Identify which cell holds the provided text, then report its (X, Y) central coordinate. 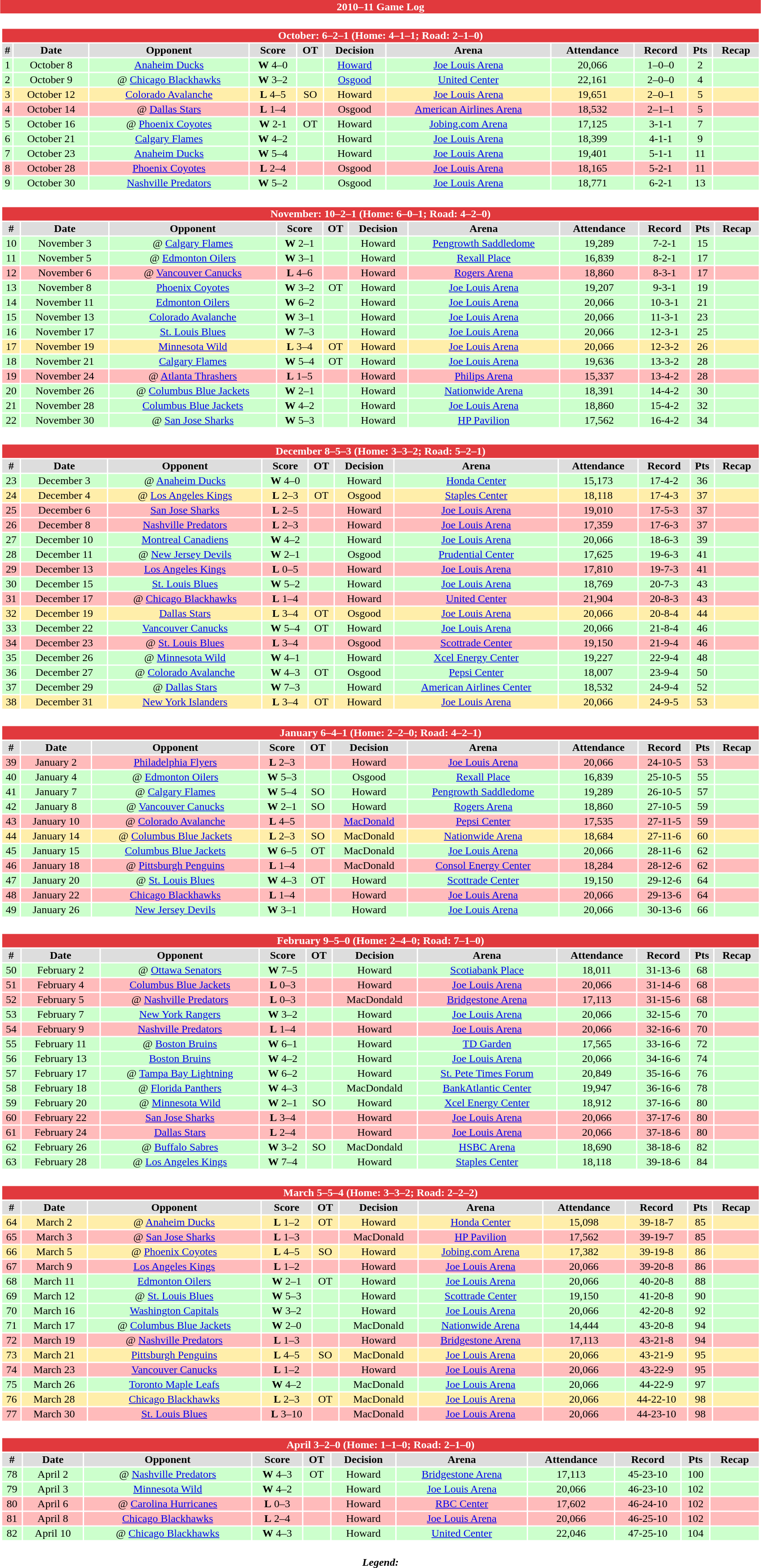
23-9-4 (664, 673)
October: 6–2–1 (Home: 4–1–1; Road: 2–1–0) (380, 35)
April 8 (53, 1518)
February 9 (61, 1029)
15,098 (584, 1222)
New Jersey Devils (175, 910)
17-5-3 (664, 510)
1–0–0 (661, 65)
6-2-1 (661, 183)
December 6 (64, 510)
American Airlines Arena (469, 110)
W 7–5 (283, 970)
34-16-6 (664, 1059)
71 (12, 1325)
February 17 (61, 1073)
BankAtlantic Center (487, 1088)
1 (7, 65)
65 (12, 1237)
19,010 (598, 510)
17-4-2 (664, 481)
February 28 (61, 1162)
10-3-1 (664, 303)
17,535 (598, 821)
18,769 (598, 584)
18,007 (598, 673)
18,391 (599, 391)
December 26 (64, 658)
37-17-6 (664, 1118)
March 26 (54, 1384)
October 8 (51, 65)
26-10-5 (664, 792)
27-11-5 (664, 821)
December 8 (64, 525)
42 (11, 807)
December 10 (64, 540)
February 13 (61, 1059)
61 (11, 1132)
January 6–4–1 (Home: 2–2–0; Road: 4–2–1) (380, 733)
29 (11, 569)
54 (11, 1029)
19,636 (599, 362)
19,651 (592, 94)
17,382 (584, 1252)
32-15-6 (664, 1014)
February 4 (61, 985)
L 0–5 (285, 569)
8-2-1 (664, 258)
44-23-10 (656, 1414)
45 (11, 851)
December 17 (64, 599)
63 (11, 1162)
W 2-1 (273, 124)
2010–11 Game Log (380, 7)
5-2-1 (661, 169)
W 2–0 (287, 1325)
W 7–4 (283, 1162)
20-8-4 (664, 614)
17-6-3 (664, 525)
36-16-6 (664, 1088)
40-20-8 (656, 1281)
43-21-9 (656, 1355)
February 24 (61, 1132)
March 19 (54, 1340)
16-4-2 (664, 421)
February 5 (61, 1000)
22-9-4 (664, 658)
January 18 (56, 866)
Consol Energy Center (483, 866)
L 1–5 (300, 376)
15,337 (599, 376)
43-22-9 (656, 1370)
12-3-1 (664, 332)
April 3 (53, 1489)
21-9-4 (664, 643)
8 (7, 169)
Scotiabank Place (487, 970)
18 (11, 362)
19,401 (592, 153)
March 3 (54, 1237)
14,444 (584, 1325)
@ Carolina Hurricanes (168, 1504)
100 (695, 1475)
March 2 (54, 1222)
39-18-6 (664, 1162)
W 6–5 (282, 851)
Pittsburgh Penguins (174, 1355)
November 3 (64, 244)
November 30 (64, 421)
73 (12, 1355)
11-3-1 (664, 317)
November 8 (64, 287)
March 11 (54, 1281)
November 5 (64, 258)
January 4 (56, 777)
December 15 (64, 584)
January 15 (56, 851)
12 (11, 273)
December 11 (64, 555)
38 (11, 702)
7-2-1 (664, 244)
November: 10–2–1 (Home: 6–0–1; Road: 4–2–0) (380, 214)
Toronto Maple Leafs (174, 1384)
18,771 (592, 183)
April 2 (53, 1475)
November 24 (64, 376)
41-20-8 (656, 1296)
February 26 (61, 1147)
October 9 (51, 80)
22 (11, 421)
January 10 (56, 821)
2–1–1 (661, 110)
28-12-6 (664, 866)
January 26 (56, 910)
W 4–1 (285, 658)
March 5–5–4 (Home: 3–3–2; Road: 2–2–2) (380, 1193)
17,810 (598, 569)
19-7-3 (664, 569)
March 28 (54, 1399)
31-15-6 (664, 1000)
18,399 (592, 139)
February 2 (61, 970)
39-18-7 (656, 1222)
January 8 (56, 807)
March 17 (54, 1325)
75 (12, 1384)
2–0–0 (661, 80)
51 (11, 985)
44-22-9 (656, 1384)
14 (11, 303)
@ Ottawa Senators (180, 970)
18,165 (592, 169)
March 9 (54, 1266)
31-14-6 (664, 985)
29-12-6 (664, 880)
18,011 (597, 970)
104 (695, 1534)
April 6 (53, 1504)
March 16 (54, 1311)
16 (11, 332)
Prudential Center (476, 555)
42-20-8 (656, 1311)
March 30 (54, 1414)
39-19-8 (656, 1252)
American Airlines Center (476, 687)
November 11 (64, 303)
31-13-6 (664, 970)
33-16-6 (664, 1044)
March 12 (54, 1296)
88 (700, 1281)
43-20-8 (656, 1325)
December 19 (64, 614)
27 (11, 540)
18,690 (597, 1147)
17,602 (571, 1504)
November 28 (64, 405)
17,125 (592, 124)
18,684 (598, 836)
January 22 (56, 895)
39-19-7 (656, 1237)
19,227 (598, 658)
L 2–5 (285, 510)
13-4-2 (664, 376)
15,173 (598, 481)
12-3-2 (664, 346)
@ Pittsburgh Penguins (175, 866)
TD Garden (487, 1044)
December 29 (64, 687)
22,046 (571, 1534)
49 (11, 910)
37-16-6 (664, 1103)
24-10-5 (664, 762)
25-10-5 (664, 777)
Philadelphia Flyers (175, 762)
33 (11, 628)
Washington Capitals (174, 1311)
47-25-10 (647, 1534)
46-24-10 (647, 1504)
24 (11, 496)
38-18-6 (664, 1147)
@ Florida Panthers (180, 1088)
56 (11, 1059)
24-9-4 (664, 687)
46-23-10 (647, 1489)
New York Islanders (185, 702)
8-3-1 (664, 273)
February 18 (61, 1088)
HSBC Arena (487, 1147)
January 20 (56, 880)
December 13 (64, 569)
9-3-1 (664, 287)
18,912 (597, 1103)
W 6–1 (283, 1044)
3-1-1 (661, 124)
November 26 (64, 391)
@ Tampa Bay Lightning (180, 1073)
November 17 (64, 332)
New York Rangers (180, 1014)
18-6-3 (664, 540)
92 (700, 1311)
October 23 (51, 153)
47 (11, 880)
December 22 (64, 628)
15-4-2 (664, 405)
Montreal Canadiens (185, 540)
20 (11, 391)
April 10 (53, 1534)
39-20-8 (656, 1266)
December 31 (64, 702)
October 12 (51, 94)
October 30 (51, 183)
@ Atlanta Thrashers (193, 376)
February 11 (61, 1044)
32-16-6 (664, 1029)
20,849 (597, 1073)
10 (11, 244)
April 3–2–0 (Home: 1–1–0; Road: 2–1–0) (380, 1445)
40 (11, 777)
43-21-8 (656, 1340)
@ Buffalo Sabres (180, 1147)
69 (12, 1296)
November 19 (64, 346)
22,161 (592, 80)
Boston Bruins (180, 1059)
November 6 (64, 273)
21-8-4 (664, 628)
13-3-2 (664, 362)
81 (12, 1518)
21,904 (598, 599)
January 2 (56, 762)
St. Pete Times Forum (487, 1073)
20-8-3 (664, 599)
L 4–6 (300, 273)
79 (12, 1489)
14-4-2 (664, 391)
19,947 (597, 1088)
27-11-6 (664, 836)
28-11-6 (664, 851)
17,565 (597, 1044)
2–0–1 (661, 94)
October 21 (51, 139)
December 8–5–3 (Home: 3–3–2; Road: 5–2–1) (380, 451)
90 (700, 1296)
77 (12, 1414)
March 21 (54, 1355)
46-25-10 (647, 1518)
February 7 (61, 1014)
February 9–5–0 (Home: 2–4–0; Road: 7–1–0) (380, 941)
35-16-6 (664, 1073)
October 16 (51, 124)
4-1-1 (661, 139)
29-13-6 (664, 895)
L 3–10 (287, 1414)
@ New Jersey Devils (185, 555)
December 3 (64, 481)
30-13-6 (664, 910)
December 23 (64, 643)
October 28 (51, 169)
February 22 (61, 1118)
March 5 (54, 1252)
January 14 (56, 836)
January 7 (56, 792)
February 20 (61, 1103)
3 (7, 94)
December 4 (64, 496)
@ Boston Bruins (180, 1044)
44-22-10 (656, 1399)
84 (702, 1162)
November 21 (64, 362)
18,284 (598, 866)
19-6-3 (664, 555)
24-9-5 (664, 702)
35 (11, 658)
December 27 (64, 673)
March 23 (54, 1370)
17,359 (598, 525)
November 13 (64, 317)
97 (700, 1384)
27-10-5 (664, 807)
6 (7, 139)
19,207 (599, 287)
58 (11, 1088)
37-18-6 (664, 1132)
67 (12, 1266)
45-23-10 (647, 1475)
20-7-3 (664, 584)
5-1-1 (661, 153)
17-4-3 (664, 496)
RBC Center (461, 1504)
17,625 (598, 555)
Philips Arena (484, 376)
October 14 (51, 110)
31 (11, 599)
